Detect which cell encompasses the target text, then output its [x, y] center coordinate. 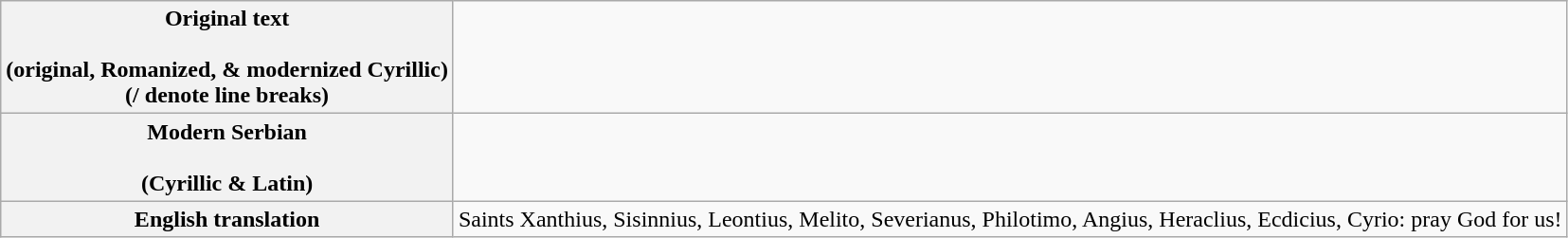
Modern Serbian(Cyrillic & Latin) [227, 157]
Original text(original, Romanized, & modernized Cyrillic) (/ denote line breaks) [227, 57]
English translation [227, 219]
Saints Xanthius, Sisinnius, Leontius, Melito, Severianus, Philotimo, Angius, Heraclius, Ecdicius, Cyrio: pray God for us! [1010, 219]
